Determine the [x, y] coordinate at the center of the cell enclosing the given text.  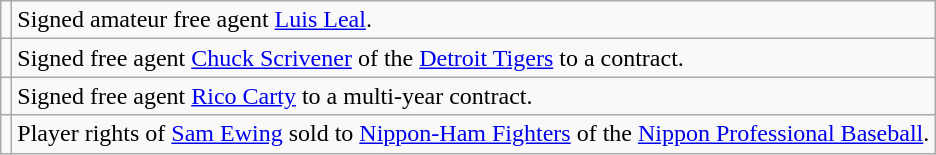
Player rights of Sam Ewing sold to Nippon-Ham Fighters of the Nippon Professional Baseball. [474, 134]
Signed amateur free agent Luis Leal. [474, 20]
Signed free agent Chuck Scrivener of the Detroit Tigers to a contract. [474, 58]
Signed free agent Rico Carty to a multi-year contract. [474, 96]
